Locate the cell with the specified text and output its (x, y) center coordinate. 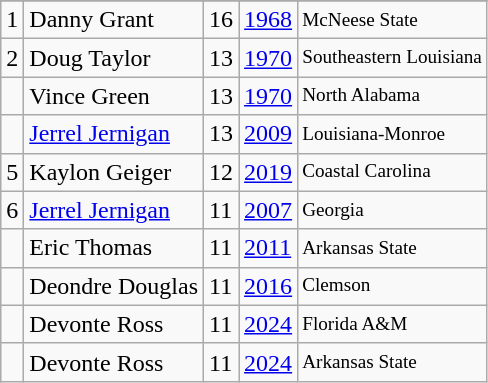
Kaylon Geiger (114, 172)
2011 (268, 248)
Florida A&M (392, 324)
Louisiana-Monroe (392, 134)
5 (12, 172)
2 (12, 58)
1 (12, 20)
1968 (268, 20)
16 (222, 20)
Danny Grant (114, 20)
Clemson (392, 286)
North Alabama (392, 96)
Coastal Carolina (392, 172)
McNeese State (392, 20)
12 (222, 172)
2007 (268, 210)
2009 (268, 134)
Southeastern Louisiana (392, 58)
Deondre Douglas (114, 286)
Georgia (392, 210)
6 (12, 210)
Doug Taylor (114, 58)
Vince Green (114, 96)
2019 (268, 172)
2016 (268, 286)
Eric Thomas (114, 248)
